Pinpoint the cell where the given text exists, returning its [x, y] midpoint coordinate. 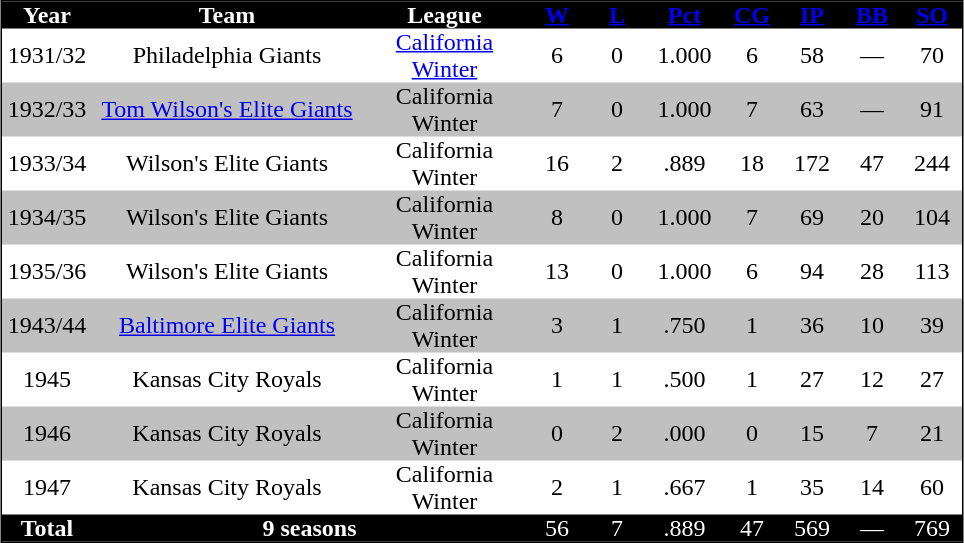
569 [812, 528]
35 [812, 487]
.500 [684, 379]
63 [812, 109]
8 [557, 217]
21 [932, 433]
1945 [47, 379]
BB [872, 16]
14 [872, 487]
104 [932, 217]
.750 [684, 325]
244 [932, 163]
Baltimore Elite Giants [227, 325]
94 [812, 271]
9 seasons [310, 528]
League [444, 16]
10 [872, 325]
IP [812, 16]
60 [932, 487]
28 [872, 271]
91 [932, 109]
58 [812, 55]
113 [932, 271]
1946 [47, 433]
20 [872, 217]
56 [557, 528]
16 [557, 163]
12 [872, 379]
.667 [684, 487]
Team [227, 16]
1933/34 [47, 163]
39 [932, 325]
W [557, 16]
CG [752, 16]
769 [932, 528]
.000 [684, 433]
1947 [47, 487]
1934/35 [47, 217]
3 [557, 325]
13 [557, 271]
69 [812, 217]
36 [812, 325]
Total [47, 528]
172 [812, 163]
Year [47, 16]
L [617, 16]
1931/32 [47, 55]
Pct [684, 16]
1935/36 [47, 271]
18 [752, 163]
SO [932, 16]
Tom Wilson's Elite Giants [227, 109]
1943/44 [47, 325]
15 [812, 433]
70 [932, 55]
Philadelphia Giants [227, 55]
1932/33 [47, 109]
